Return the [X, Y] coordinate for the center point of the cell that contains the specified text.  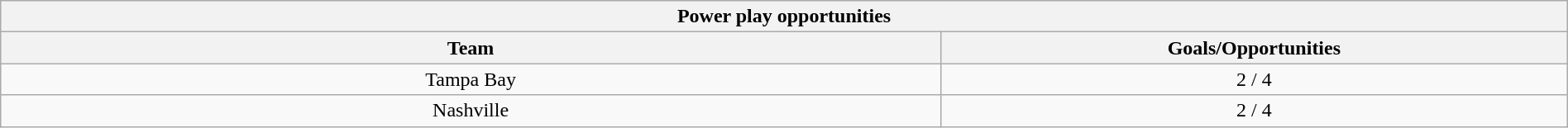
Nashville [471, 111]
Team [471, 48]
Power play opportunities [784, 17]
Tampa Bay [471, 79]
Goals/Opportunities [1254, 48]
